Detect which cell encompasses the target text, then output its [x, y] center coordinate. 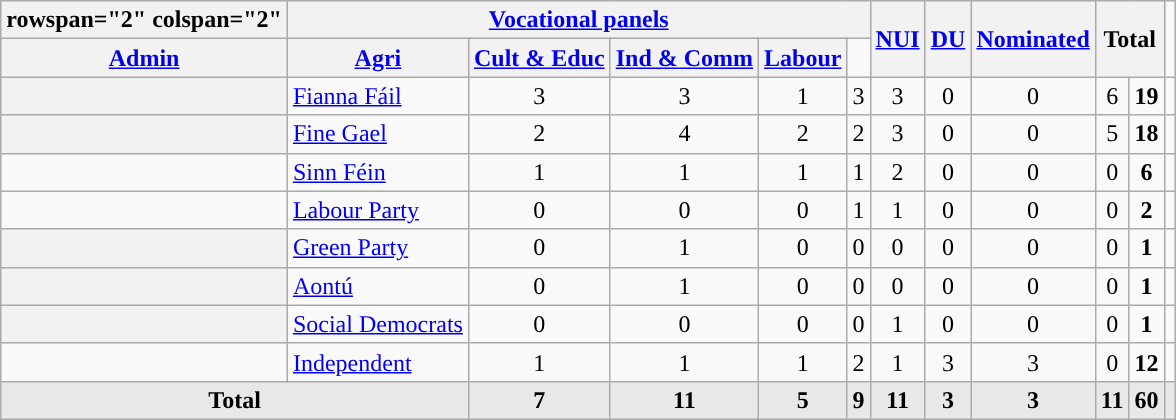
DU [948, 39]
Vocational panels [578, 20]
9 [858, 400]
Nominated [1033, 39]
Aontú [378, 286]
18 [1146, 134]
Labour Party [378, 210]
Cult & Educ [539, 58]
Sinn Féin [378, 172]
NUI [898, 39]
Fine Gael [378, 134]
Agri [378, 58]
Independent [378, 362]
Green Party [378, 248]
60 [1146, 400]
4 [684, 134]
7 [539, 400]
12 [1146, 362]
Fianna Fáil [378, 96]
rowspan="2" colspan="2" [144, 20]
19 [1146, 96]
Social Democrats [378, 324]
Admin [144, 58]
Labour [803, 58]
Ind & Comm [684, 58]
